Identify which cell holds the provided text, then report its [x, y] central coordinate. 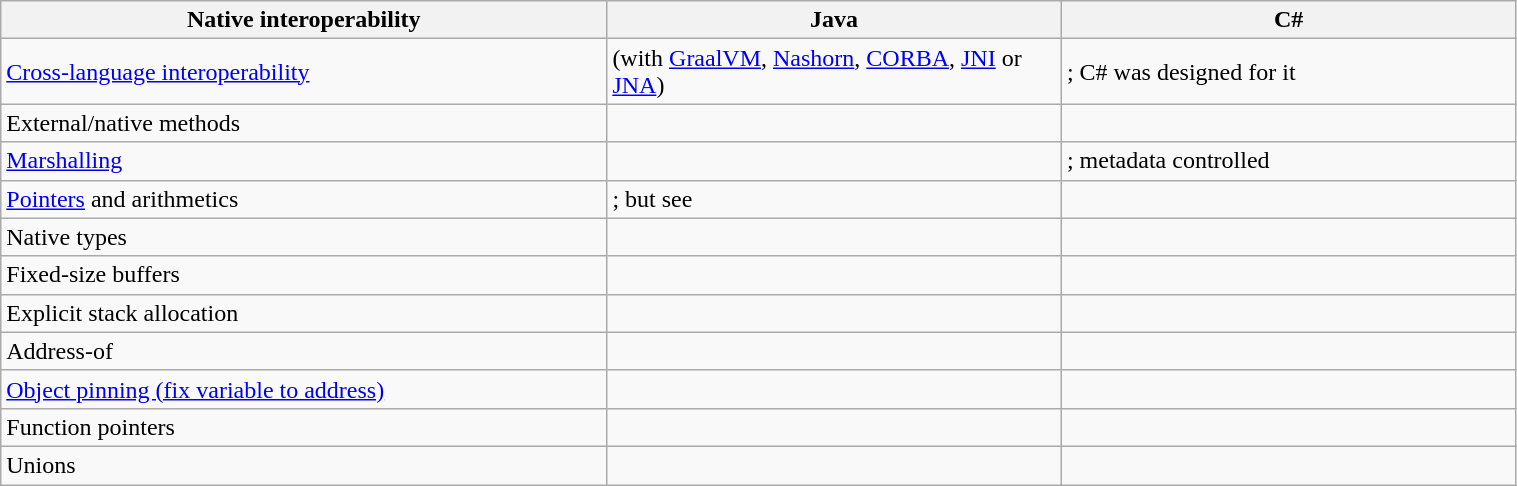
; but see [834, 199]
; metadata controlled [1288, 161]
Cross-language interoperability [304, 72]
External/native methods [304, 123]
Java [834, 20]
Marshalling [304, 161]
Object pinning (fix variable to address) [304, 389]
(with GraalVM, Nashorn, CORBA, JNI or JNA) [834, 72]
C# [1288, 20]
Unions [304, 465]
; C# was designed for it [1288, 72]
Fixed-size buffers [304, 275]
Native types [304, 237]
Function pointers [304, 427]
Address-of [304, 351]
Explicit stack allocation [304, 313]
Native interoperability [304, 20]
Pointers and arithmetics [304, 199]
